Extract the (x, y) coordinate from the center of the cell holding the provided text.  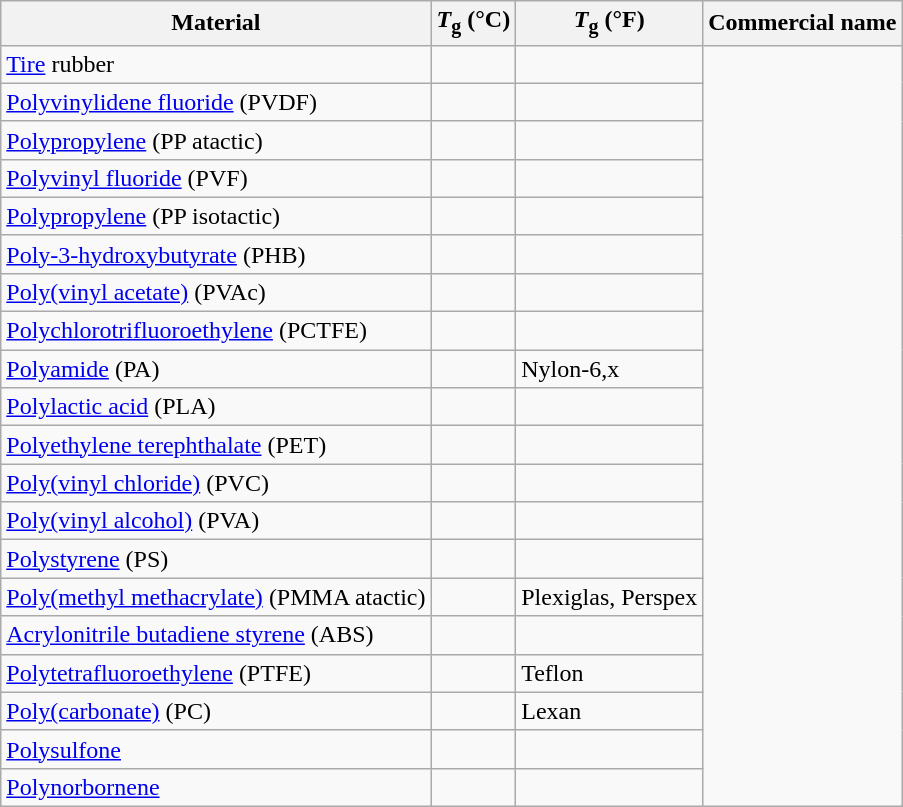
Polychlorotrifluoroethylene (PCTFE) (216, 331)
Poly(vinyl acetate) (PVAc) (216, 292)
Material (216, 23)
Nylon-6,x (610, 369)
Poly(vinyl alcohol) (PVA) (216, 521)
Acrylonitrile butadiene styrene (ABS) (216, 635)
Polytetrafluoroethylene (PTFE) (216, 673)
Poly(carbonate) (PC) (216, 711)
Tg (°C) (474, 23)
Commercial name (802, 23)
Poly-3-hydroxybutyrate (PHB) (216, 254)
Polyamide (PA) (216, 369)
Teflon (610, 673)
Poly(methyl methacrylate) (PMMA atactic) (216, 597)
Polyvinylidene fluoride (PVDF) (216, 102)
Polylactic acid (PLA) (216, 407)
Lexan (610, 711)
Polystyrene (PS) (216, 559)
Polyethylene terephthalate (PET) (216, 445)
Tg (°F) (610, 23)
Plexiglas, Perspex (610, 597)
Polyvinyl fluoride (PVF) (216, 178)
Poly(vinyl chloride) (PVC) (216, 483)
Tire rubber (216, 64)
Polysulfone (216, 749)
Polynorbornene (216, 787)
Polypropylene (PP isotactic) (216, 216)
Polypropylene (PP atactic) (216, 140)
